Return the [x, y] coordinate for the center point of the cell that contains the specified text.  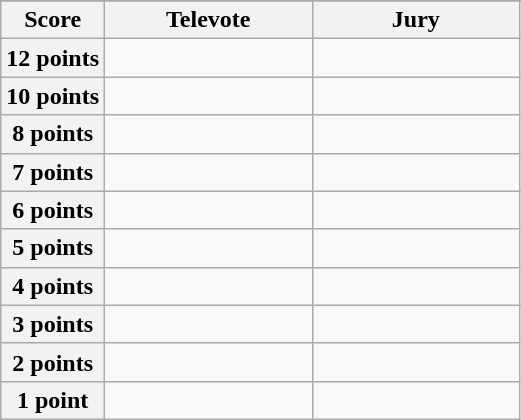
6 points [53, 210]
8 points [53, 134]
5 points [53, 248]
10 points [53, 96]
2 points [53, 362]
12 points [53, 58]
3 points [53, 324]
Televote [209, 20]
4 points [53, 286]
Score [53, 20]
Jury [416, 20]
1 point [53, 400]
7 points [53, 172]
